Return the [x, y] coordinate for the center point of the cell that contains the specified text.  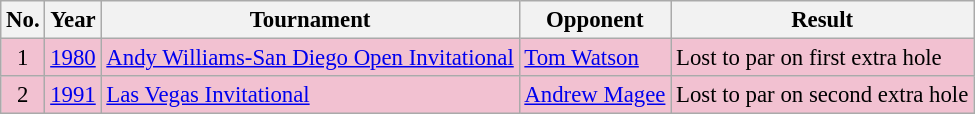
Year [73, 20]
Andrew Magee [595, 95]
Opponent [595, 20]
Tom Watson [595, 58]
1 [23, 58]
Andy Williams-San Diego Open Invitational [310, 58]
Tournament [310, 20]
1980 [73, 58]
2 [23, 95]
1991 [73, 95]
No. [23, 20]
Lost to par on first extra hole [822, 58]
Lost to par on second extra hole [822, 95]
Result [822, 20]
Las Vegas Invitational [310, 95]
